Determine the (x, y) coordinate at the center of the cell enclosing the given text.  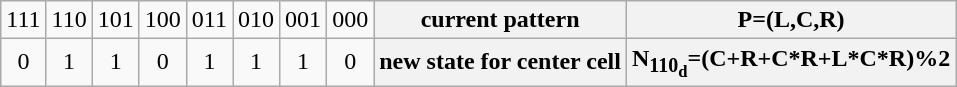
010 (256, 20)
110 (69, 20)
011 (209, 20)
P=(L,C,R) (790, 20)
000 (350, 20)
101 (116, 20)
current pattern (500, 20)
001 (304, 20)
111 (24, 20)
N110d=(C+R+C*R+L*C*R)%2 (790, 62)
100 (162, 20)
new state for center cell (500, 62)
